Identify which cell holds the provided text, then report its (x, y) central coordinate. 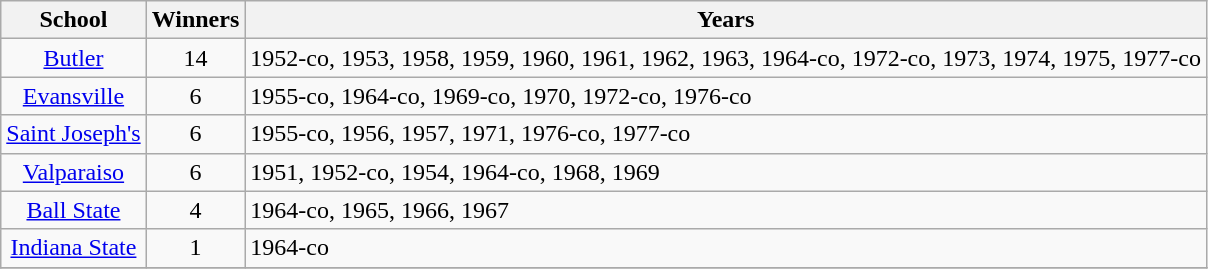
1955-co, 1964-co, 1969-co, 1970, 1972-co, 1976-co (726, 96)
4 (196, 210)
1955-co, 1956, 1957, 1971, 1976-co, 1977-co (726, 134)
Indiana State (74, 248)
Ball State (74, 210)
1964-co (726, 248)
1964-co, 1965, 1966, 1967 (726, 210)
School (74, 20)
Winners (196, 20)
1951, 1952-co, 1954, 1964-co, 1968, 1969 (726, 172)
1 (196, 248)
Evansville (74, 96)
Butler (74, 58)
Years (726, 20)
Saint Joseph's (74, 134)
Valparaiso (74, 172)
1952-co, 1953, 1958, 1959, 1960, 1961, 1962, 1963, 1964-co, 1972-co, 1973, 1974, 1975, 1977-co (726, 58)
14 (196, 58)
